Search for the cell housing the specified text and yield its [x, y] center coordinate. 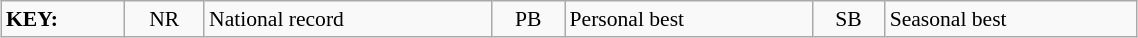
National record [348, 19]
KEY: [62, 19]
PB [528, 19]
Seasonal best [1011, 19]
SB [848, 19]
Personal best [689, 19]
NR [164, 19]
